Return the (x, y) coordinate for the center point of the cell that contains the specified text.  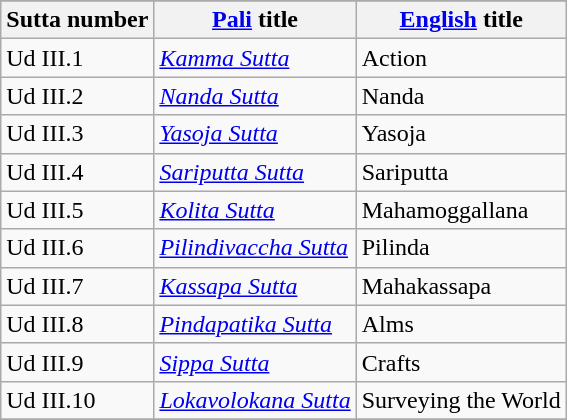
Ud III.8 (78, 324)
Pilinda (461, 248)
Nanda Sutta (255, 96)
Kamma Sutta (255, 58)
Yasoja (461, 134)
Pali title (255, 20)
English title (461, 20)
Mahamoggallana (461, 210)
Ud III.4 (78, 172)
Ud III.5 (78, 210)
Ud III.2 (78, 96)
Kassapa Sutta (255, 286)
Pilindivaccha Sutta (255, 248)
Action (461, 58)
Sutta number (78, 20)
Sippa Sutta (255, 362)
Sariputta Sutta (255, 172)
Surveying the World (461, 400)
Alms (461, 324)
Mahakassapa (461, 286)
Nanda (461, 96)
Ud III.6 (78, 248)
Lokavolokana Sutta (255, 400)
Kolita Sutta (255, 210)
Ud III.10 (78, 400)
Ud III.3 (78, 134)
Yasoja Sutta (255, 134)
Ud III.1 (78, 58)
Ud III.9 (78, 362)
Sariputta (461, 172)
Crafts (461, 362)
Pindapatika Sutta (255, 324)
Ud III.7 (78, 286)
